Output the [X, Y] coordinate of the center of the cell containing the given text.  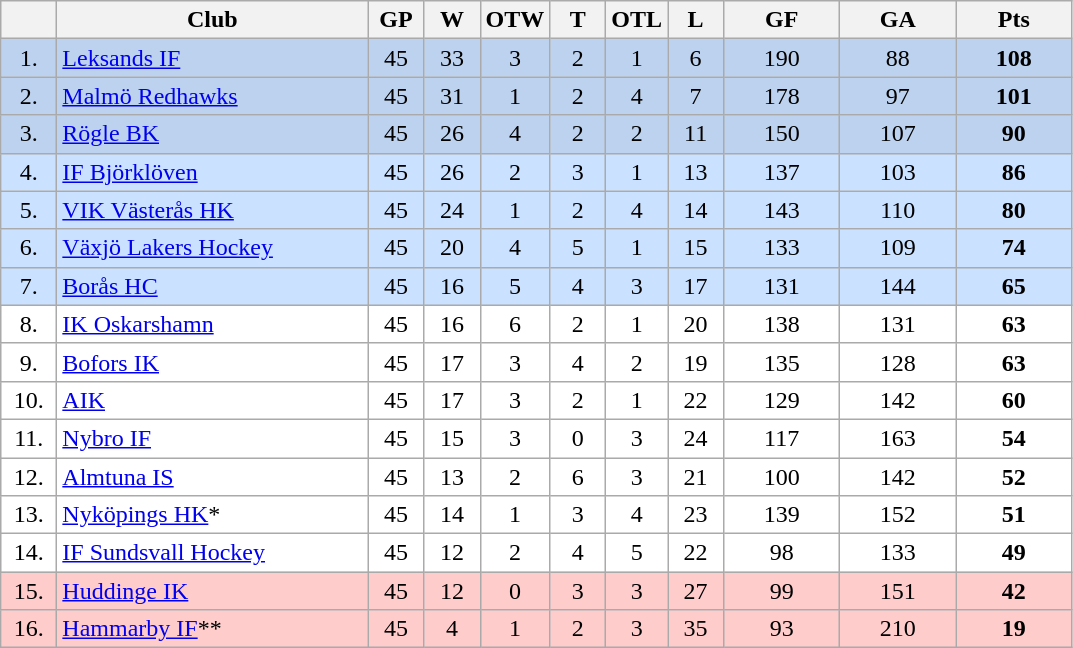
Nybro IF [212, 438]
5. [29, 210]
109 [898, 248]
103 [898, 172]
Pts [1014, 20]
Nyköpings HK* [212, 515]
Huddinge IK [212, 591]
IF Björklöven [212, 172]
Bofors IK [212, 362]
150 [782, 134]
97 [898, 96]
13. [29, 515]
107 [898, 134]
144 [898, 286]
GA [898, 20]
42 [1014, 591]
VIK Västerås HK [212, 210]
54 [1014, 438]
80 [1014, 210]
99 [782, 591]
GF [782, 20]
88 [898, 58]
T [578, 20]
27 [696, 591]
W [452, 20]
135 [782, 362]
Leksands IF [212, 58]
21 [696, 477]
65 [1014, 286]
Almtuna IS [212, 477]
6. [29, 248]
74 [1014, 248]
8. [29, 324]
Växjö Lakers Hockey [212, 248]
178 [782, 96]
OTW [515, 20]
1. [29, 58]
143 [782, 210]
11. [29, 438]
60 [1014, 400]
86 [1014, 172]
137 [782, 172]
51 [1014, 515]
15. [29, 591]
7 [696, 96]
AIK [212, 400]
23 [696, 515]
35 [696, 629]
31 [452, 96]
117 [782, 438]
Rögle BK [212, 134]
4. [29, 172]
110 [898, 210]
IF Sundsvall Hockey [212, 553]
12. [29, 477]
Borås HC [212, 286]
98 [782, 553]
90 [1014, 134]
IK Oskarshamn [212, 324]
100 [782, 477]
152 [898, 515]
151 [898, 591]
210 [898, 629]
14. [29, 553]
139 [782, 515]
101 [1014, 96]
163 [898, 438]
10. [29, 400]
108 [1014, 58]
93 [782, 629]
3. [29, 134]
138 [782, 324]
2. [29, 96]
GP [396, 20]
11 [696, 134]
Malmö Redhawks [212, 96]
7. [29, 286]
9. [29, 362]
49 [1014, 553]
52 [1014, 477]
OTL [637, 20]
128 [898, 362]
33 [452, 58]
190 [782, 58]
129 [782, 400]
Hammarby IF** [212, 629]
L [696, 20]
16. [29, 629]
Club [212, 20]
